Capture the cell that displays the provided text and extract its (X, Y) central coordinate. 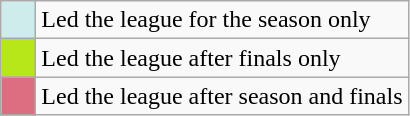
Led the league for the season only (222, 20)
Led the league after finals only (222, 58)
Led the league after season and finals (222, 96)
